From the cell containing the given text, extract its center point as [X, Y] coordinate. 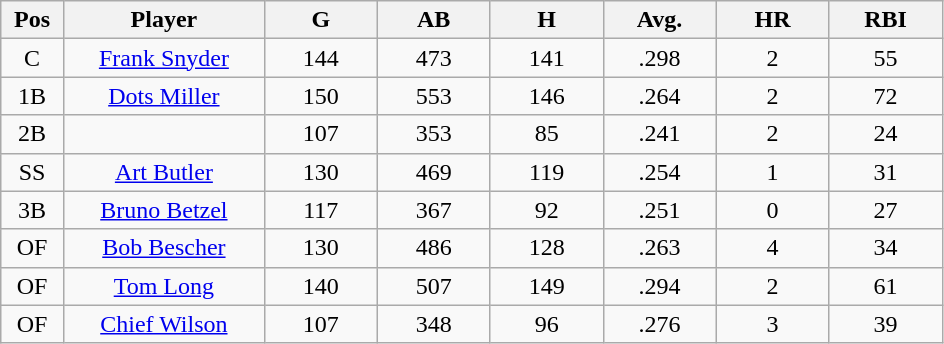
.241 [660, 134]
85 [546, 134]
Pos [32, 20]
348 [434, 324]
Player [164, 20]
92 [546, 210]
HR [772, 20]
24 [886, 134]
.254 [660, 172]
Avg. [660, 20]
3 [772, 324]
473 [434, 58]
55 [886, 58]
507 [434, 286]
.263 [660, 248]
C [32, 58]
72 [886, 96]
0 [772, 210]
2B [32, 134]
141 [546, 58]
27 [886, 210]
Bruno Betzel [164, 210]
4 [772, 248]
140 [320, 286]
150 [320, 96]
61 [886, 286]
.294 [660, 286]
H [546, 20]
96 [546, 324]
Tom Long [164, 286]
Bob Bescher [164, 248]
34 [886, 248]
128 [546, 248]
Dots Miller [164, 96]
.264 [660, 96]
.251 [660, 210]
RBI [886, 20]
Art Butler [164, 172]
367 [434, 210]
119 [546, 172]
.276 [660, 324]
Frank Snyder [164, 58]
469 [434, 172]
1 [772, 172]
353 [434, 134]
39 [886, 324]
G [320, 20]
31 [886, 172]
3B [32, 210]
486 [434, 248]
SS [32, 172]
553 [434, 96]
117 [320, 210]
144 [320, 58]
149 [546, 286]
Chief Wilson [164, 324]
1B [32, 96]
146 [546, 96]
.298 [660, 58]
AB [434, 20]
